Provide the [x, y] coordinate of the cell's center where the given text is located.  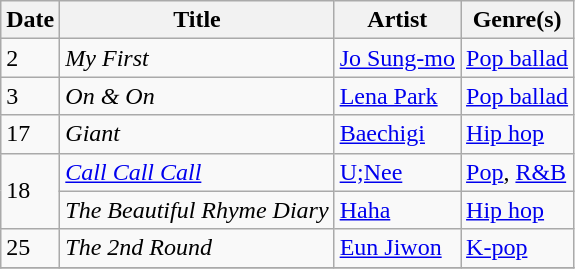
18 [30, 191]
25 [30, 248]
Genre(s) [518, 20]
U;Nee [397, 172]
Artist [397, 20]
Lena Park [397, 96]
Title [197, 20]
Pop, R&B [518, 172]
On & On [197, 96]
Giant [197, 134]
Eun Jiwon [397, 248]
2 [30, 58]
Baechigi [397, 134]
My First [197, 58]
Date [30, 20]
Jo Sung-mo [397, 58]
Haha [397, 210]
17 [30, 134]
3 [30, 96]
Call Call Call [197, 172]
The Beautiful Rhyme Diary [197, 210]
The 2nd Round [197, 248]
K-pop [518, 248]
